From the cell containing the given text, extract its center point as [x, y] coordinate. 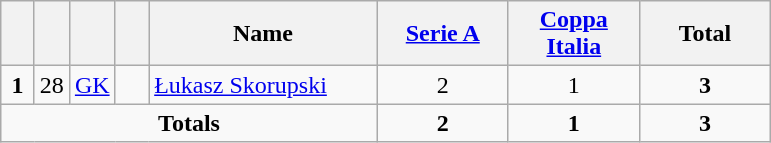
Łukasz Skorupski [264, 85]
Name [264, 34]
GK [92, 85]
Coppa Italia [574, 34]
Serie A [442, 34]
Total [704, 34]
28 [52, 85]
Totals [189, 123]
